Output the [x, y] coordinate of the center of the cell containing the given text.  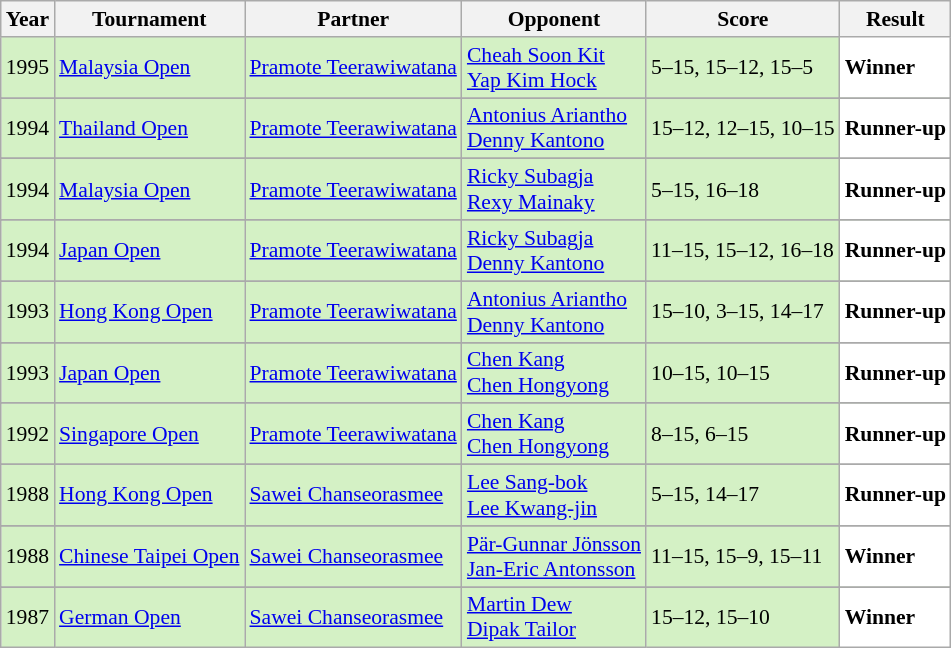
Thailand Open [149, 128]
11–15, 15–9, 15–11 [743, 556]
15–12, 15–10 [743, 618]
1992 [28, 434]
Cheah Soon Kit Yap Kim Hock [554, 68]
10–15, 10–15 [743, 372]
8–15, 6–15 [743, 434]
15–12, 12–15, 10–15 [743, 128]
Chinese Taipei Open [149, 556]
Singapore Open [149, 434]
Score [743, 19]
11–15, 15–12, 16–18 [743, 250]
5–15, 15–12, 15–5 [743, 68]
German Open [149, 618]
Lee Sang-bok Lee Kwang-jin [554, 496]
5–15, 16–18 [743, 190]
Martin Dew Dipak Tailor [554, 618]
15–10, 3–15, 14–17 [743, 312]
Year [28, 19]
1987 [28, 618]
Ricky Subagja Denny Kantono [554, 250]
Ricky Subagja Rexy Mainaky [554, 190]
5–15, 14–17 [743, 496]
1995 [28, 68]
Opponent [554, 19]
Partner [352, 19]
Tournament [149, 19]
Result [896, 19]
Pär-Gunnar Jönsson Jan-Eric Antonsson [554, 556]
